Detect which cell encompasses the target text, then output its [X, Y] center coordinate. 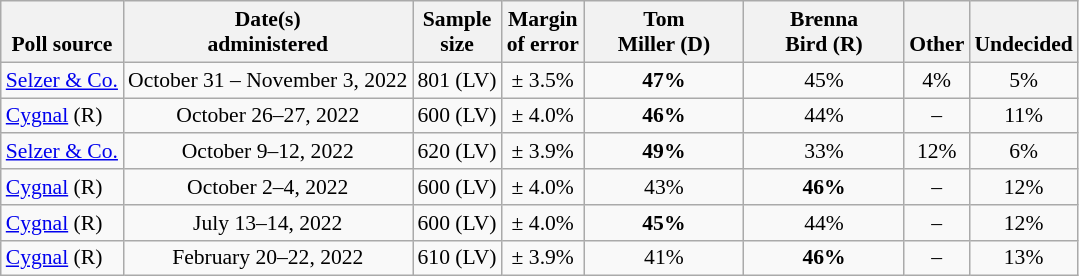
801 (LV) [456, 80]
Marginof error [543, 32]
± 3.5% [543, 80]
Poll source [62, 32]
49% [664, 152]
BrennaBird (R) [824, 32]
33% [824, 152]
Samplesize [456, 32]
July 13–14, 2022 [268, 223]
Undecided [1023, 32]
TomMiller (D) [664, 32]
February 20–22, 2022 [268, 258]
11% [1023, 116]
October 31 – November 3, 2022 [268, 80]
41% [664, 258]
13% [1023, 258]
4% [936, 80]
October 2–4, 2022 [268, 187]
Date(s)administered [268, 32]
47% [664, 80]
Other [936, 32]
October 9–12, 2022 [268, 152]
43% [664, 187]
5% [1023, 80]
610 (LV) [456, 258]
6% [1023, 152]
October 26–27, 2022 [268, 116]
620 (LV) [456, 152]
